For the text-containing cell, return its midpoint in [x, y] coordinate format. 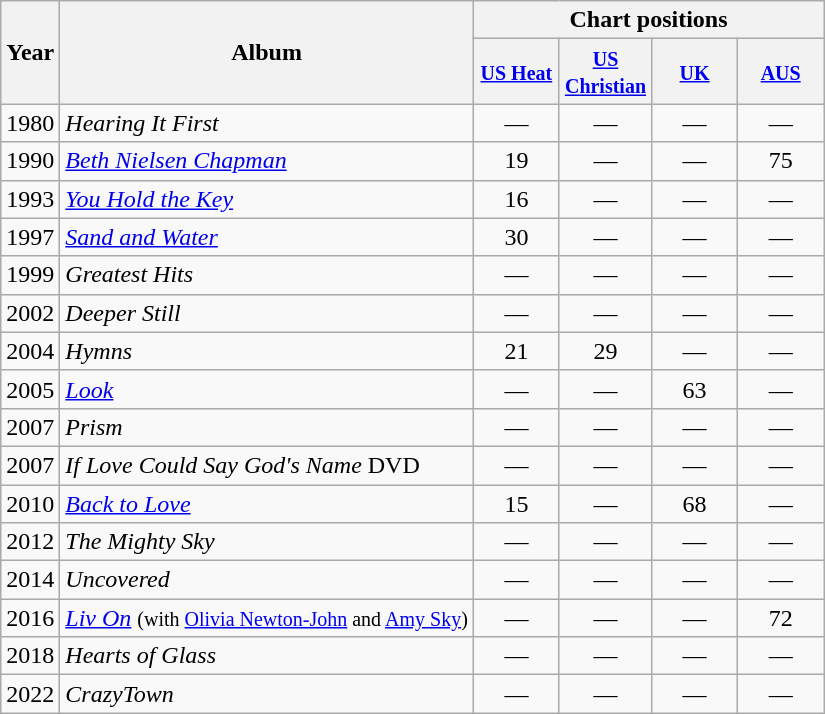
1993 [30, 199]
63 [695, 389]
19 [516, 161]
2004 [30, 351]
UK [695, 72]
1999 [30, 275]
Sand and Water [267, 237]
AUS [781, 72]
15 [516, 503]
75 [781, 161]
16 [516, 199]
2005 [30, 389]
CrazyTown [267, 694]
US Christian [605, 72]
21 [516, 351]
Hearts of Glass [267, 656]
The Mighty Sky [267, 542]
2010 [30, 503]
Deeper Still [267, 313]
Liv On (with Olivia Newton-John and Amy Sky) [267, 618]
Year [30, 52]
2016 [30, 618]
1990 [30, 161]
2002 [30, 313]
Prism [267, 427]
30 [516, 237]
Album [267, 52]
68 [695, 503]
2014 [30, 580]
2022 [30, 694]
1980 [30, 123]
Chart positions [648, 20]
Greatest Hits [267, 275]
Back to Love [267, 503]
US Heat [516, 72]
2018 [30, 656]
You Hold the Key [267, 199]
Hearing It First [267, 123]
2012 [30, 542]
Look [267, 389]
72 [781, 618]
29 [605, 351]
1997 [30, 237]
Uncovered [267, 580]
Beth Nielsen Chapman [267, 161]
Hymns [267, 351]
If Love Could Say God's Name DVD [267, 465]
